Detect which cell encompasses the target text, then output its (X, Y) center coordinate. 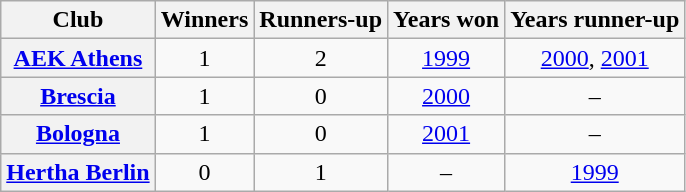
Bologna (78, 134)
2 (321, 58)
AEK Athens (78, 58)
2001 (446, 134)
Winners (204, 20)
Years won (446, 20)
Hertha Berlin (78, 172)
Runners-up (321, 20)
Brescia (78, 96)
2000 (446, 96)
Club (78, 20)
Years runner-up (595, 20)
2000, 2001 (595, 58)
